For the text-containing cell, return its midpoint in (x, y) coordinate format. 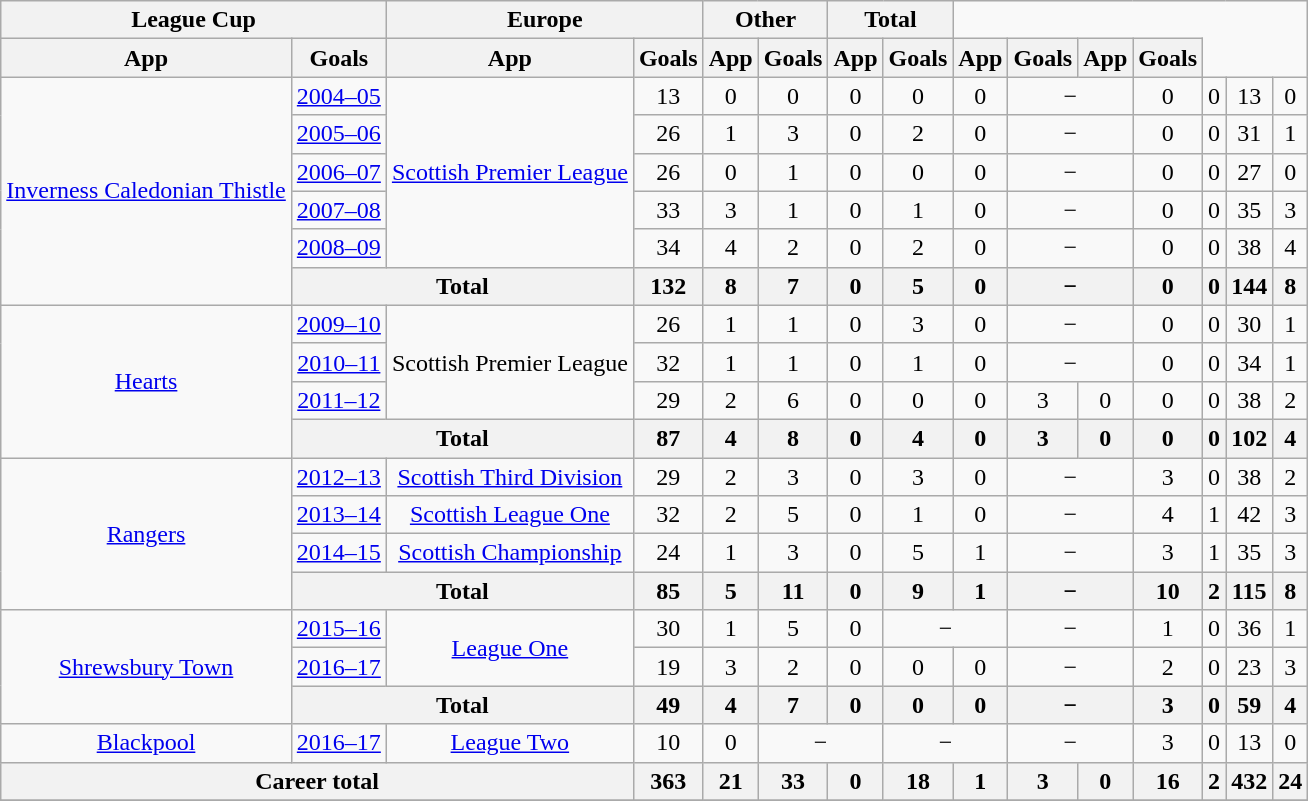
31 (1250, 134)
League Cup (194, 20)
36 (1250, 629)
363 (668, 781)
Career total (318, 781)
2013–14 (338, 515)
115 (1250, 591)
42 (1250, 515)
2006–07 (338, 172)
2012–13 (338, 477)
Scottish Championship (510, 553)
2011–12 (338, 400)
Shrewsbury Town (146, 667)
9 (918, 591)
2015–16 (338, 629)
Hearts (146, 381)
6 (793, 400)
102 (1250, 438)
432 (1250, 781)
11 (793, 591)
18 (918, 781)
19 (668, 667)
League One (510, 648)
49 (668, 705)
2004–05 (338, 96)
Blackpool (146, 743)
2008–09 (338, 248)
132 (668, 286)
Europe (544, 20)
85 (668, 591)
Other (766, 20)
27 (1250, 172)
2014–15 (338, 553)
2005–06 (338, 134)
21 (730, 781)
2007–08 (338, 210)
League Two (510, 743)
23 (1250, 667)
Scottish League One (510, 515)
2010–11 (338, 362)
Scottish Third Division (510, 477)
Rangers (146, 534)
2009–10 (338, 324)
Inverness Caledonian Thistle (146, 191)
16 (1168, 781)
87 (668, 438)
59 (1250, 705)
144 (1250, 286)
